Locate the cell with the specified text and output its (x, y) center coordinate. 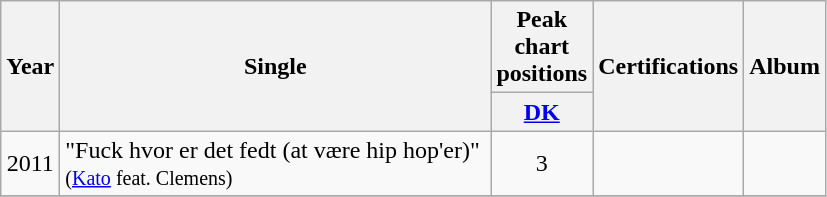
2011 (30, 164)
Year (30, 66)
DK (542, 112)
"Fuck hvor er det fedt (at være hip hop'er)" (Kato feat. Clemens) (276, 164)
Single (276, 66)
Peak chart positions (542, 47)
3 (542, 164)
Album (785, 66)
Certifications (668, 66)
